Extract the (x, y) coordinate from the center of the cell holding the provided text.  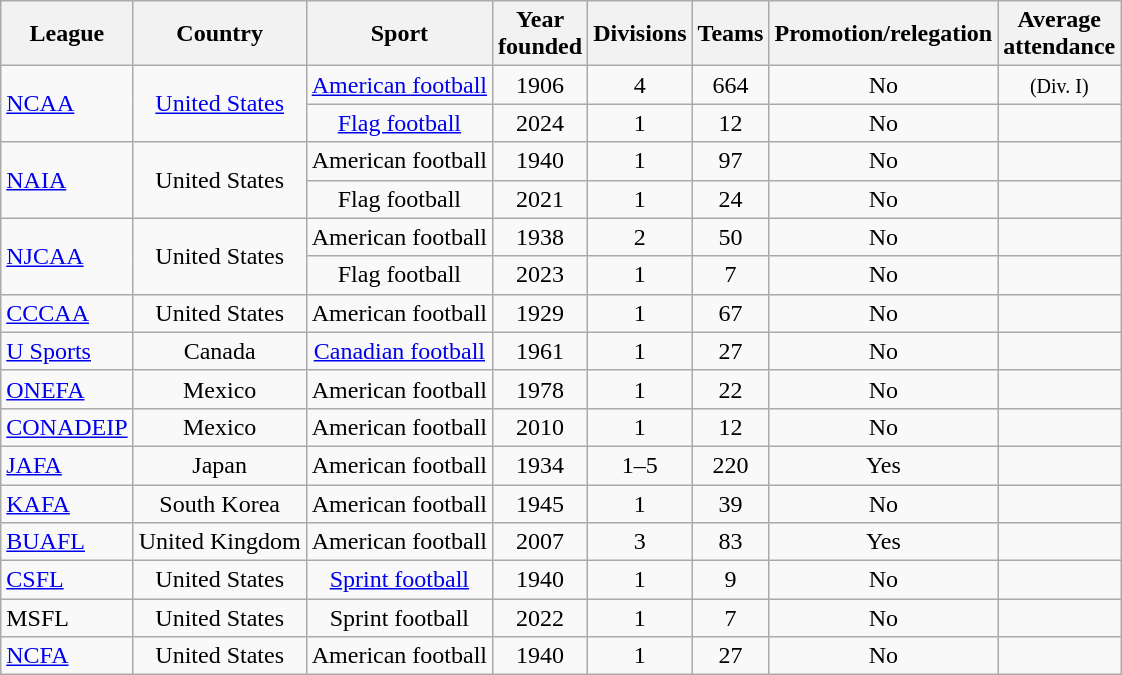
NCFA (67, 656)
2022 (540, 618)
1929 (540, 313)
NJCAA (67, 256)
1934 (540, 465)
83 (730, 542)
1906 (540, 85)
KAFA (67, 503)
NCAA (67, 104)
664 (730, 85)
United Kingdom (220, 542)
24 (730, 199)
50 (730, 237)
97 (730, 161)
Sport (399, 34)
2 (640, 237)
Country (220, 34)
3 (640, 542)
South Korea (220, 503)
67 (730, 313)
1978 (540, 389)
2010 (540, 427)
Divisions (640, 34)
39 (730, 503)
Japan (220, 465)
Canadian football (399, 351)
2024 (540, 123)
2023 (540, 275)
2007 (540, 542)
League (67, 34)
Year founded (540, 34)
Teams (730, 34)
U Sports (67, 351)
1–5 (640, 465)
1938 (540, 237)
4 (640, 85)
CCCAA (67, 313)
CSFL (67, 580)
ONEFA (67, 389)
CONADEIP (67, 427)
(Div. I) (1060, 85)
MSFL (67, 618)
JAFA (67, 465)
22 (730, 389)
2021 (540, 199)
1961 (540, 351)
NAIA (67, 180)
BUAFL (67, 542)
Promotion/relegation (884, 34)
Average attendance (1060, 34)
220 (730, 465)
1945 (540, 503)
Canada (220, 351)
9 (730, 580)
